Output the [X, Y] coordinate of the center of the cell containing the given text.  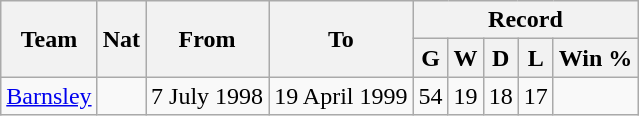
7 July 1998 [208, 96]
To [341, 39]
Record [526, 20]
Win % [596, 58]
Barnsley [49, 96]
19 April 1999 [341, 96]
Nat [121, 39]
D [500, 58]
From [208, 39]
19 [466, 96]
18 [500, 96]
Team [49, 39]
54 [430, 96]
G [430, 58]
17 [536, 96]
W [466, 58]
L [536, 58]
